Determine the (X, Y) coordinate at the center of the cell enclosing the given text.  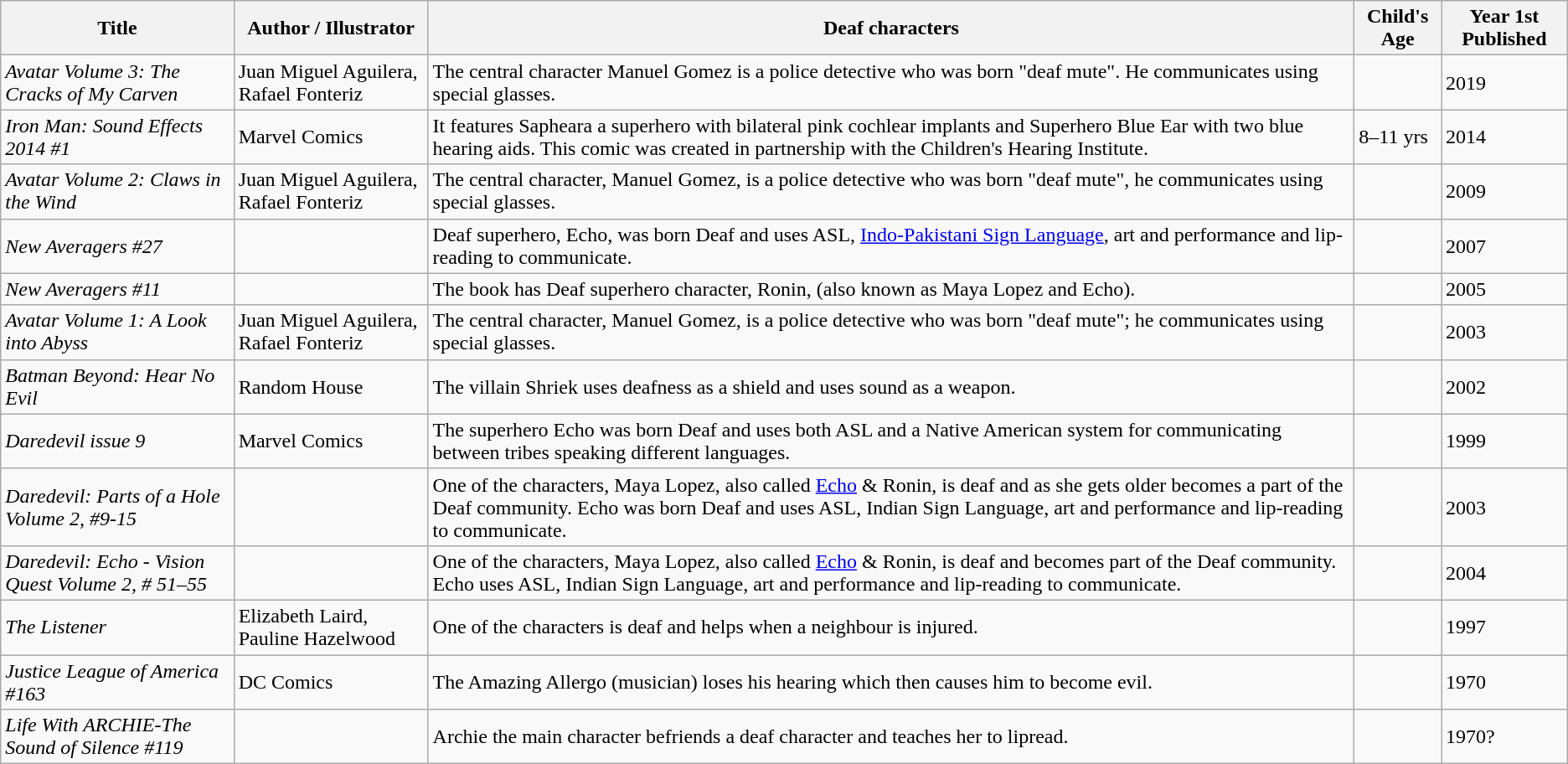
Daredevil: Echo - Vision Quest Volume 2, # 51–55 (117, 573)
Daredevil issue 9 (117, 441)
The Listener (117, 627)
Deaf superhero, Echo, was born Deaf and uses ASL, Indo-Pakistani Sign Language, art and performance and lip-reading to communicate. (891, 246)
New Averagers #27 (117, 246)
2007 (1504, 246)
Iron Man: Sound Effects 2014 #1 (117, 137)
The central character, Manuel Gomez, is a police detective who was born "deaf mute"; he communicates using special glasses. (891, 332)
Child's Age (1398, 28)
Archie the main character befriends a deaf character and teaches her to lipread. (891, 737)
Author / Illustrator (331, 28)
The villain Shriek uses deafness as a shield and uses sound as a weapon. (891, 387)
The central character, Manuel Gomez, is a police detective who was born "deaf mute", he communicates using special glasses. (891, 191)
2002 (1504, 387)
The book has Deaf superhero character, Ronin, (also known as Maya Lopez and Echo). (891, 289)
Life With ARCHIE-The Sound of Silence #119 (117, 737)
1970? (1504, 737)
The Amazing Allergo (musician) loses his hearing which then causes him to become evil. (891, 682)
Random House (331, 387)
Elizabeth Laird, Pauline Hazelwood (331, 627)
2004 (1504, 573)
2014 (1504, 137)
2019 (1504, 82)
2009 (1504, 191)
Justice League of America #163 (117, 682)
1999 (1504, 441)
8–11 yrs (1398, 137)
Avatar Volume 1: A Look into Abyss (117, 332)
New Averagers #11 (117, 289)
Avatar Volume 3: The Cracks of My Carven (117, 82)
1970 (1504, 682)
DC Comics (331, 682)
Deaf characters (891, 28)
Year 1st Published (1504, 28)
2005 (1504, 289)
Avatar Volume 2: Claws in the Wind (117, 191)
One of the characters is deaf and helps when a neighbour is injured. (891, 627)
The superhero Echo was born Deaf and uses both ASL and a Native American system for communicating between tribes speaking different languages. (891, 441)
Title (117, 28)
The central character Manuel Gomez is a police detective who was born "deaf mute". He communicates using special glasses. (891, 82)
Daredevil: Parts of a HoleVolume 2, #9-15 (117, 507)
Batman Beyond: Hear No Evil (117, 387)
1997 (1504, 627)
